Output the (X, Y) coordinate of the center of the cell containing the given text.  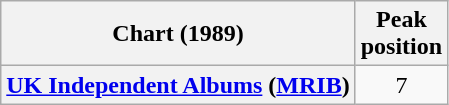
Chart (1989) (178, 34)
Peakposition (401, 34)
7 (401, 85)
UK Independent Albums (MRIB) (178, 85)
